Pinpoint the cell where the given text exists, returning its (x, y) midpoint coordinate. 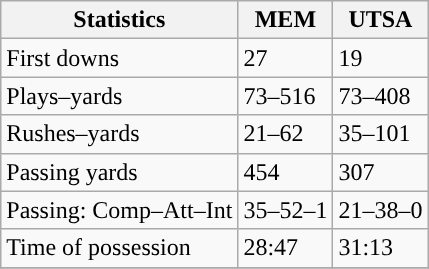
28:47 (286, 248)
Plays–yards (120, 96)
Time of possession (120, 248)
21–62 (286, 134)
Statistics (120, 20)
73–516 (286, 96)
MEM (286, 20)
19 (380, 58)
35–52–1 (286, 210)
454 (286, 172)
31:13 (380, 248)
73–408 (380, 96)
Passing yards (120, 172)
Passing: Comp–Att–Int (120, 210)
21–38–0 (380, 210)
35–101 (380, 134)
27 (286, 58)
UTSA (380, 20)
First downs (120, 58)
307 (380, 172)
Rushes–yards (120, 134)
